Find where the given text appears and provide that cell's center as (X, Y) coordinate. 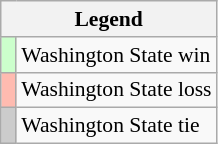
Washington State loss (116, 90)
Washington State tie (116, 126)
Legend (109, 19)
Washington State win (116, 55)
